From the cell containing the given text, extract its center point as (x, y) coordinate. 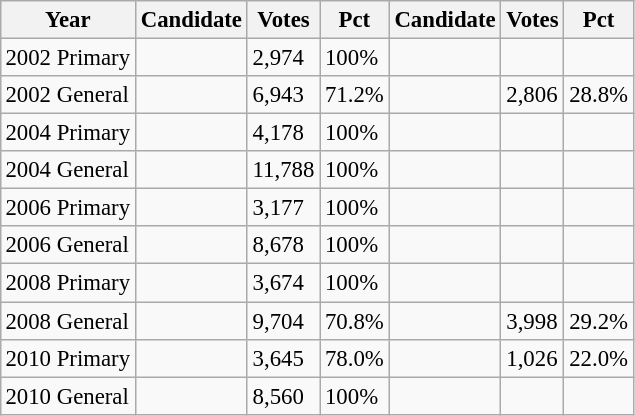
1,026 (532, 358)
78.0% (354, 358)
3,998 (532, 321)
4,178 (283, 133)
2004 General (68, 170)
3,177 (283, 208)
2010 Primary (68, 358)
2,806 (532, 95)
28.8% (598, 95)
11,788 (283, 170)
8,560 (283, 396)
Year (68, 20)
6,943 (283, 95)
2008 Primary (68, 283)
2010 General (68, 396)
71.2% (354, 95)
70.8% (354, 321)
3,645 (283, 358)
9,704 (283, 321)
2006 Primary (68, 208)
3,674 (283, 283)
2004 Primary (68, 133)
2008 General (68, 321)
2002 Primary (68, 57)
22.0% (598, 358)
8,678 (283, 245)
2,974 (283, 57)
2002 General (68, 95)
2006 General (68, 245)
29.2% (598, 321)
